Output the (x, y) coordinate of the center of the cell containing the given text.  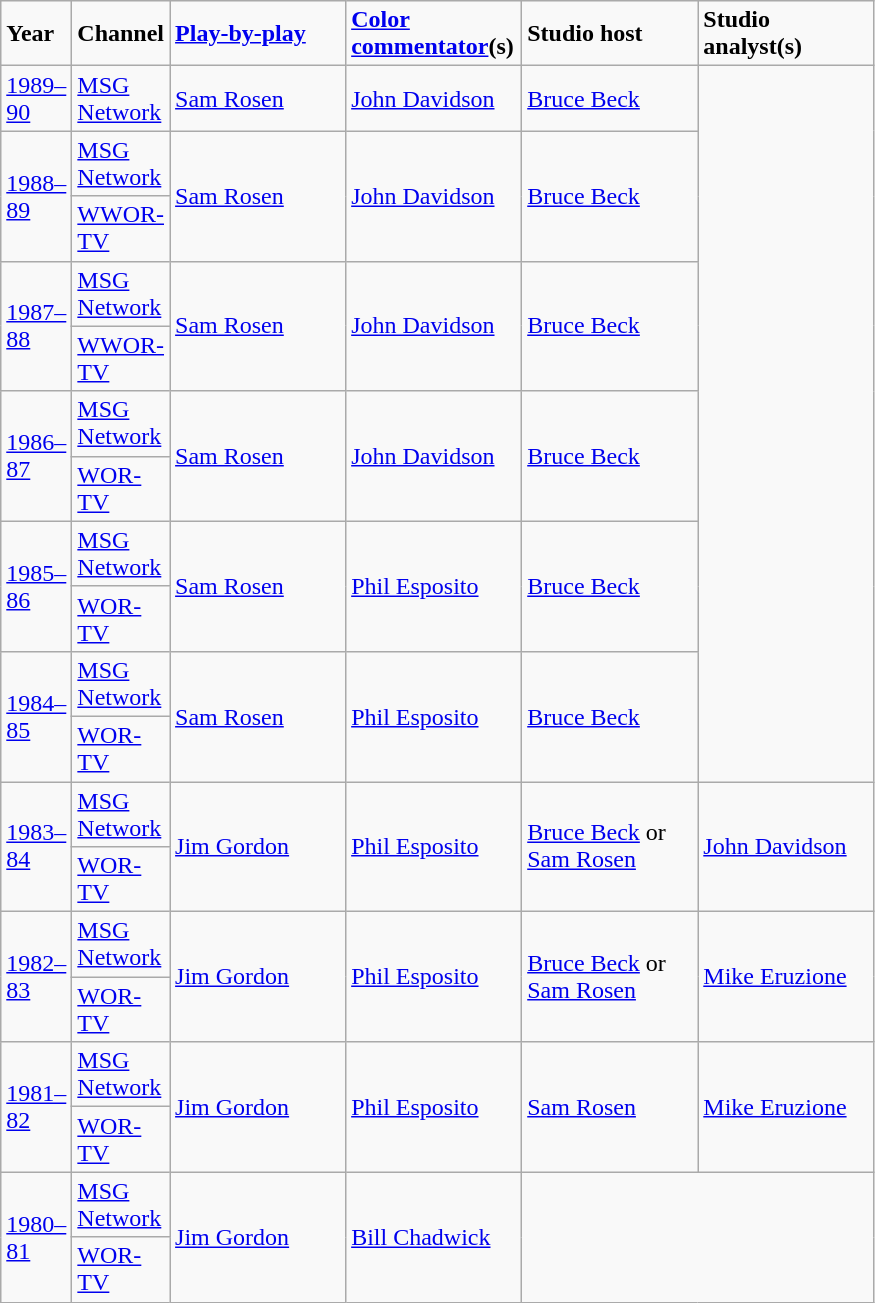
1983–84 (36, 847)
1981–82 (36, 1107)
1982–83 (36, 977)
1985–86 (36, 586)
1986–87 (36, 456)
1988–89 (36, 196)
1984–85 (36, 716)
1989–90 (36, 98)
Color commentator(s) (434, 34)
Play-by-play (258, 34)
Bill Chadwick (434, 1237)
Studio host (610, 34)
1987–88 (36, 326)
Channel (121, 34)
Year (36, 34)
Studio analyst(s) (786, 34)
1980–81 (36, 1237)
